Output the (X, Y) coordinate of the center of the cell containing the given text.  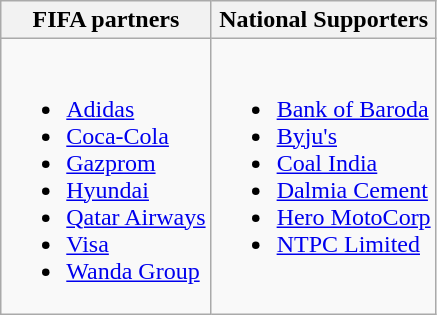
AdidasCoca-ColaGazpromHyundaiQatar AirwaysVisaWanda Group (106, 176)
National Supporters (324, 20)
Bank of BarodaByju'sCoal IndiaDalmia CementHero MotoCorpNTPC Limited (324, 176)
FIFA partners (106, 20)
